Locate the cell with the specified text and output its [X, Y] center coordinate. 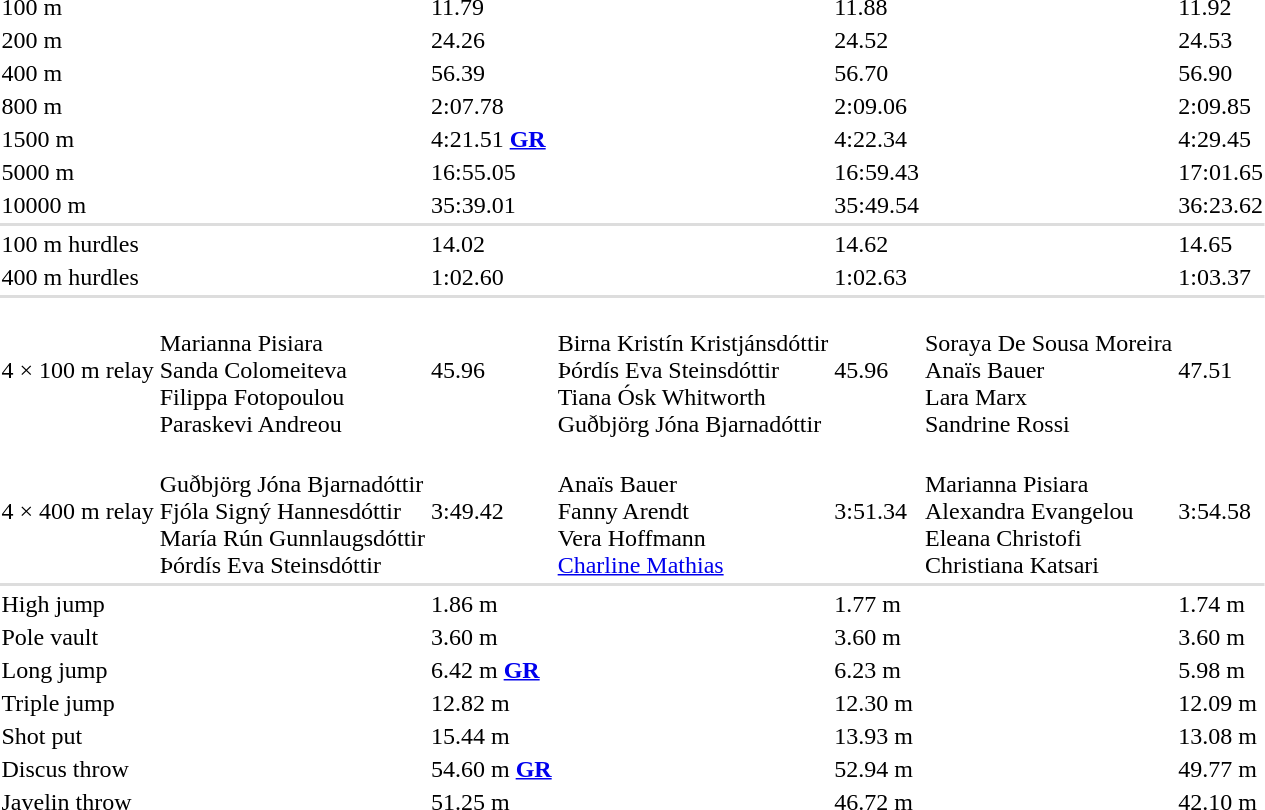
1:03.37 [1221, 277]
36:23.62 [1221, 205]
56.39 [491, 73]
14.65 [1221, 244]
400 m [78, 73]
Triple jump [78, 703]
High jump [78, 604]
2:09.85 [1221, 106]
3:51.34 [877, 511]
17:01.65 [1221, 172]
35:49.54 [877, 205]
800 m [78, 106]
10000 m [78, 205]
16:55.05 [491, 172]
1.77 m [877, 604]
4 × 400 m relay [78, 511]
Anaïs BauerFanny ArendtVera HoffmannCharline Mathias [693, 511]
Guðbjörg Jóna BjarnadóttirFjóla Signý HannesdóttirMaría Rún GunnlaugsdóttirÞórdís Eva Steinsdóttir [292, 511]
52.94 m [877, 769]
4 × 100 m relay [78, 370]
Marianna PisiaraAlexandra EvangelouEleana ChristofiChristiana Katsari [1049, 511]
1:02.60 [491, 277]
12.09 m [1221, 703]
Shot put [78, 736]
6.23 m [877, 670]
Marianna PisiaraSanda ColomeitevaFilippa FotopoulouParaskevi Andreou [292, 370]
12.30 m [877, 703]
1.86 m [491, 604]
16:59.43 [877, 172]
200 m [78, 40]
24.53 [1221, 40]
1.74 m [1221, 604]
Birna Kristín KristjánsdóttirÞórdís Eva SteinsdóttirTiana Ósk WhitworthGuðbjörg Jóna Bjarnadóttir [693, 370]
100 m hurdles [78, 244]
1500 m [78, 139]
5000 m [78, 172]
49.77 m [1221, 769]
6.42 m GR [491, 670]
24.52 [877, 40]
13.93 m [877, 736]
14.02 [491, 244]
Discus throw [78, 769]
47.51 [1221, 370]
54.60 m GR [491, 769]
13.08 m [1221, 736]
24.26 [491, 40]
Soraya De Sousa MoreiraAnaïs BauerLara MarxSandrine Rossi [1049, 370]
12.82 m [491, 703]
Pole vault [78, 637]
35:39.01 [491, 205]
56.70 [877, 73]
4:29.45 [1221, 139]
1:02.63 [877, 277]
400 m hurdles [78, 277]
14.62 [877, 244]
4:21.51 GR [491, 139]
15.44 m [491, 736]
5.98 m [1221, 670]
2:09.06 [877, 106]
2:07.78 [491, 106]
56.90 [1221, 73]
3:49.42 [491, 511]
4:22.34 [877, 139]
Long jump [78, 670]
3:54.58 [1221, 511]
